Capture the cell that displays the provided text and extract its (x, y) central coordinate. 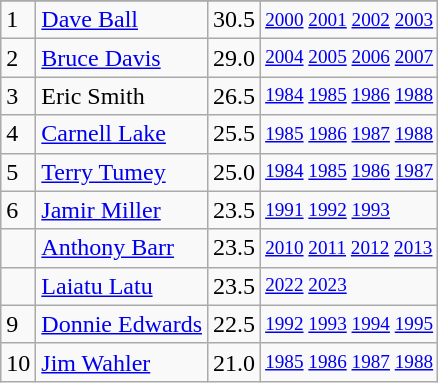
2004 2005 2006 2007 (350, 58)
Bruce Davis (122, 58)
3 (18, 96)
10 (18, 362)
1992 1993 1994 1995 (350, 324)
25.5 (234, 134)
2010 2011 2012 2013 (350, 248)
Donnie Edwards (122, 324)
1984 1985 1986 1987 (350, 172)
1 (18, 20)
Jamir Miller (122, 210)
Dave Ball (122, 20)
Eric Smith (122, 96)
2000 2001 2002 2003 (350, 20)
5 (18, 172)
Jim Wahler (122, 362)
30.5 (234, 20)
9 (18, 324)
21.0 (234, 362)
Carnell Lake (122, 134)
29.0 (234, 58)
1984 1985 1986 1988 (350, 96)
Laiatu Latu (122, 286)
Terry Tumey (122, 172)
25.0 (234, 172)
26.5 (234, 96)
2022 2023 (350, 286)
2 (18, 58)
4 (18, 134)
Anthony Barr (122, 248)
6 (18, 210)
1991 1992 1993 (350, 210)
22.5 (234, 324)
